Return the [x, y] coordinate for the center point of the cell that contains the specified text.  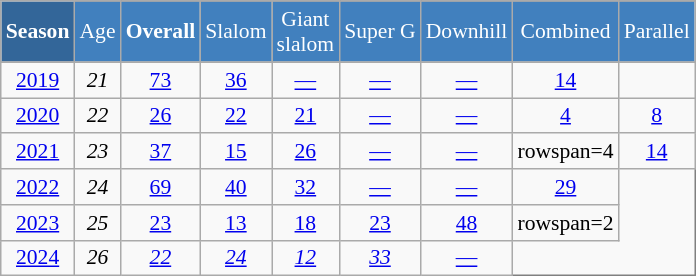
15 [236, 152]
36 [236, 80]
4 [565, 116]
Combined [565, 32]
13 [236, 223]
2024 [38, 258]
37 [161, 152]
rowspan=4 [565, 152]
12 [306, 258]
33 [380, 258]
Giantslalom [306, 32]
8 [657, 116]
2019 [38, 80]
2020 [38, 116]
29 [565, 187]
Downhill [467, 32]
Age [97, 32]
Season [38, 32]
40 [236, 187]
Overall [161, 32]
2023 [38, 223]
32 [306, 187]
rowspan=2 [565, 223]
2022 [38, 187]
73 [161, 80]
2021 [38, 152]
48 [467, 223]
25 [97, 223]
69 [161, 187]
Parallel [657, 32]
18 [306, 223]
Super G [380, 32]
Slalom [236, 32]
